Output the (x, y) coordinate of the center of the cell containing the given text.  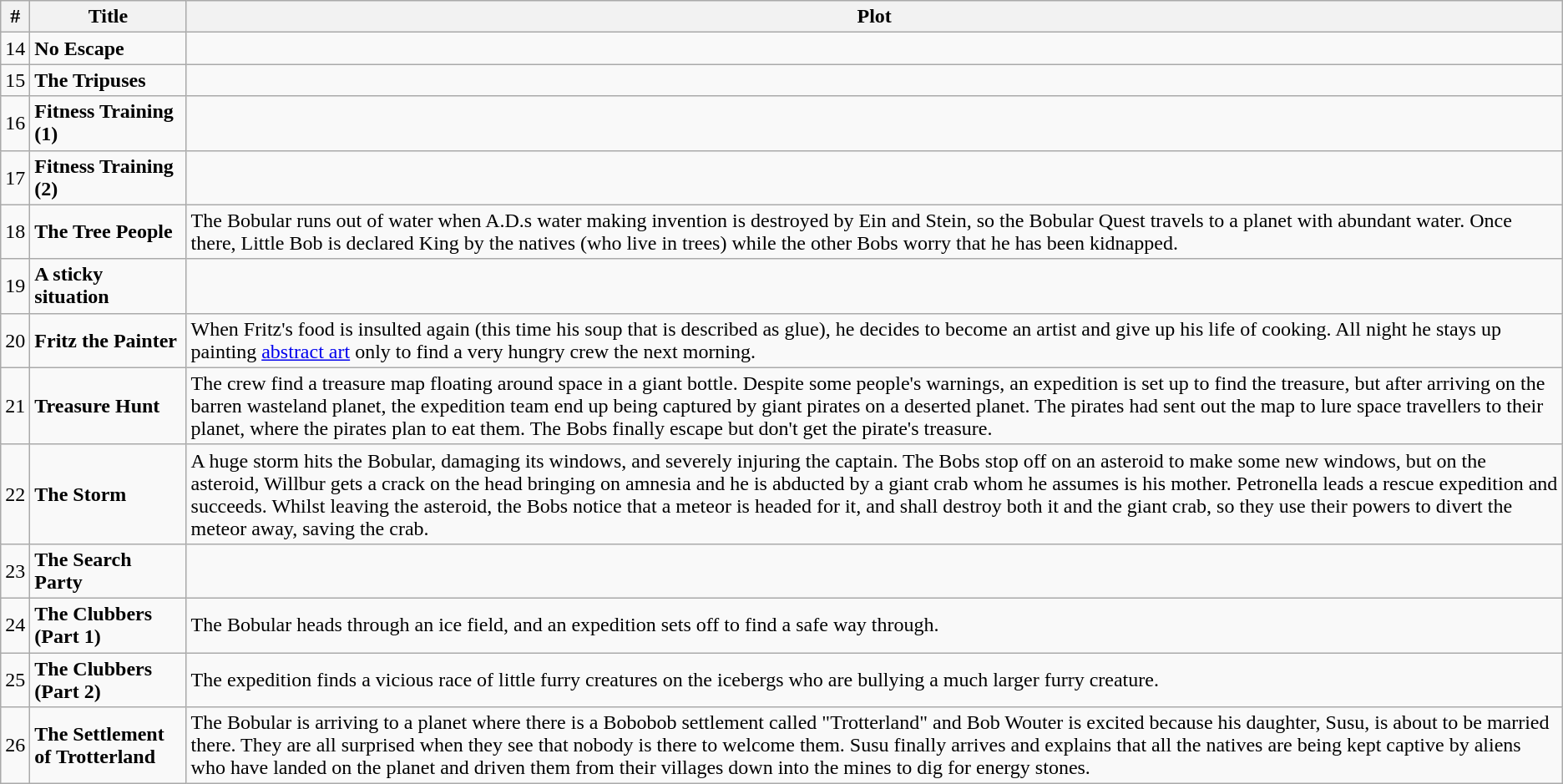
The Tree People (109, 232)
19 (15, 286)
25 (15, 680)
The Clubbers (Part 2) (109, 680)
16 (15, 124)
The Bobular heads through an ice field, and an expedition sets off to find a safe way through. (874, 625)
24 (15, 625)
21 (15, 406)
Treasure Hunt (109, 406)
26 (15, 746)
The Settlement of Trotterland (109, 746)
A sticky situation (109, 286)
17 (15, 177)
The Clubbers (Part 1) (109, 625)
# (15, 17)
Plot (874, 17)
Title (109, 17)
Fitness Training (2) (109, 177)
14 (15, 48)
No Escape (109, 48)
22 (15, 494)
Fitness Training (1) (109, 124)
Fritz the Painter (109, 341)
18 (15, 232)
The Search Party (109, 571)
The Tripuses (109, 80)
The expedition finds a vicious race of little furry creatures on the icebergs who are bullying a much larger furry creature. (874, 680)
23 (15, 571)
The Storm (109, 494)
15 (15, 80)
20 (15, 341)
